Pinpoint the cell where the given text exists, returning its (X, Y) midpoint coordinate. 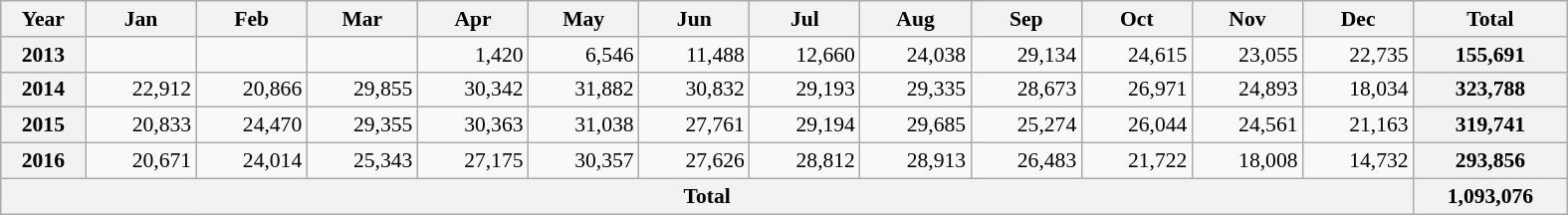
27,626 (695, 161)
21,163 (1358, 125)
29,193 (804, 90)
6,546 (583, 55)
Apr (472, 19)
Feb (251, 19)
12,660 (804, 55)
11,488 (695, 55)
22,912 (141, 90)
Mar (362, 19)
18,008 (1246, 161)
24,470 (251, 125)
30,342 (472, 90)
2014 (44, 90)
Jun (695, 19)
27,761 (695, 125)
1,093,076 (1491, 196)
21,722 (1137, 161)
323,788 (1491, 90)
25,274 (1025, 125)
26,971 (1137, 90)
Dec (1358, 19)
20,866 (251, 90)
293,856 (1491, 161)
26,044 (1137, 125)
24,014 (251, 161)
31,882 (583, 90)
24,893 (1246, 90)
25,343 (362, 161)
22,735 (1358, 55)
28,913 (916, 161)
20,671 (141, 161)
Year (44, 19)
29,685 (916, 125)
24,038 (916, 55)
Sep (1025, 19)
Aug (916, 19)
29,855 (362, 90)
28,812 (804, 161)
1,420 (472, 55)
29,355 (362, 125)
23,055 (1246, 55)
319,741 (1491, 125)
30,832 (695, 90)
14,732 (1358, 161)
31,038 (583, 125)
29,335 (916, 90)
29,194 (804, 125)
Oct (1137, 19)
29,134 (1025, 55)
24,561 (1246, 125)
24,615 (1137, 55)
Jul (804, 19)
2013 (44, 55)
2015 (44, 125)
30,357 (583, 161)
18,034 (1358, 90)
30,363 (472, 125)
28,673 (1025, 90)
26,483 (1025, 161)
Jan (141, 19)
20,833 (141, 125)
27,175 (472, 161)
May (583, 19)
155,691 (1491, 55)
2016 (44, 161)
Nov (1246, 19)
